Provide the (x, y) coordinate of the cell's center where the given text is located.  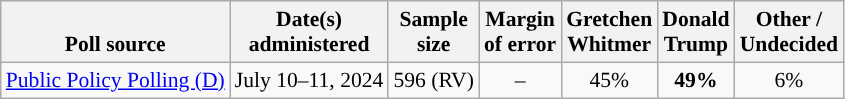
Marginof error (520, 32)
Samplesize (434, 32)
6% (789, 80)
July 10–11, 2024 (310, 80)
Poll source (116, 32)
– (520, 80)
Other /Undecided (789, 32)
DonaldTrump (696, 32)
GretchenWhitmer (609, 32)
49% (696, 80)
45% (609, 80)
Public Policy Polling (D) (116, 80)
596 (RV) (434, 80)
Date(s)administered (310, 32)
